Provide the [X, Y] coordinate of the cell's center where the given text is located.  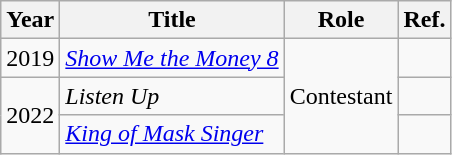
2019 [30, 58]
Ref. [424, 20]
2022 [30, 115]
Show Me the Money 8 [172, 58]
Title [172, 20]
King of Mask Singer [172, 134]
Listen Up [172, 96]
Role [341, 20]
Year [30, 20]
Contestant [341, 96]
